Scan for the cell matching the given text and deliver its [X, Y] coordinate at center. 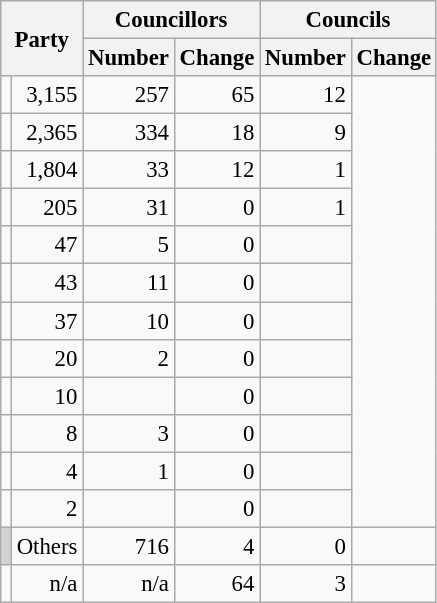
Councils [348, 20]
31 [129, 208]
47 [46, 245]
257 [129, 95]
9 [306, 133]
43 [46, 283]
20 [46, 358]
64 [216, 584]
Others [46, 546]
11 [129, 283]
Party [42, 38]
65 [216, 95]
Councillors [172, 20]
33 [129, 170]
3,155 [46, 95]
8 [46, 433]
1,804 [46, 170]
5 [129, 245]
37 [46, 321]
18 [216, 133]
716 [129, 546]
334 [129, 133]
2,365 [46, 133]
205 [46, 208]
